Scan for the cell matching the given text and deliver its (X, Y) coordinate at center. 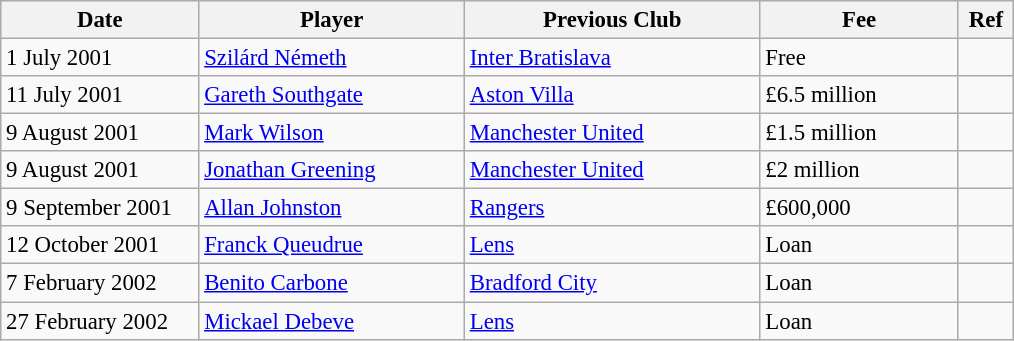
Date (100, 20)
Gareth Southgate (332, 95)
Free (859, 58)
Mickael Debeve (332, 321)
Ref (986, 20)
Fee (859, 20)
12 October 2001 (100, 245)
Jonathan Greening (332, 170)
Rangers (612, 208)
Benito Carbone (332, 283)
Previous Club (612, 20)
Player (332, 20)
£1.5 million (859, 133)
Mark Wilson (332, 133)
£600,000 (859, 208)
11 July 2001 (100, 95)
27 February 2002 (100, 321)
Allan Johnston (332, 208)
9 September 2001 (100, 208)
Aston Villa (612, 95)
1 July 2001 (100, 58)
£6.5 million (859, 95)
£2 million (859, 170)
Bradford City (612, 283)
Szilárd Németh (332, 58)
Inter Bratislava (612, 58)
7 February 2002 (100, 283)
Franck Queudrue (332, 245)
